Return the [X, Y] coordinate for the center point of the cell that contains the specified text.  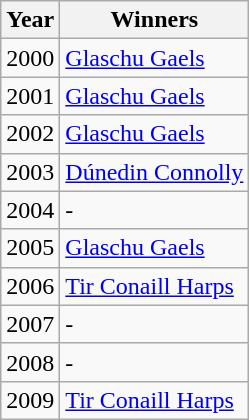
2007 [30, 324]
Winners [154, 20]
2009 [30, 400]
2006 [30, 286]
2003 [30, 172]
Year [30, 20]
2008 [30, 362]
2000 [30, 58]
Dúnedin Connolly [154, 172]
2002 [30, 134]
2005 [30, 248]
2001 [30, 96]
2004 [30, 210]
